Find where the given text appears and provide that cell's center as [x, y] coordinate. 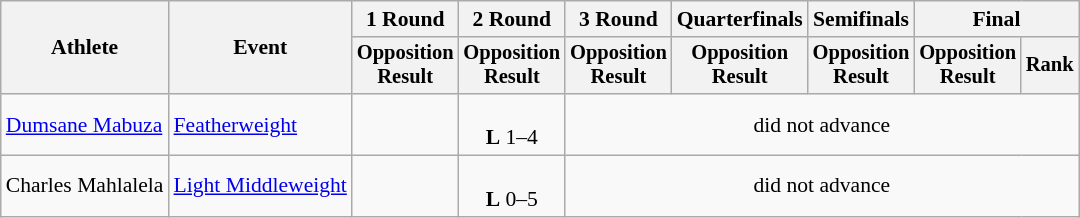
Athlete [85, 48]
3 Round [618, 19]
Quarterfinals [740, 19]
1 Round [406, 19]
Final [996, 19]
2 Round [512, 19]
Featherweight [260, 124]
Event [260, 48]
Semifinals [862, 19]
Dumsane Mabuza [85, 124]
Rank [1050, 66]
L 1–4 [512, 124]
Light Middleweight [260, 186]
Charles Mahlalela [85, 186]
L 0–5 [512, 186]
